Pinpoint the cell where the given text exists, returning its (x, y) midpoint coordinate. 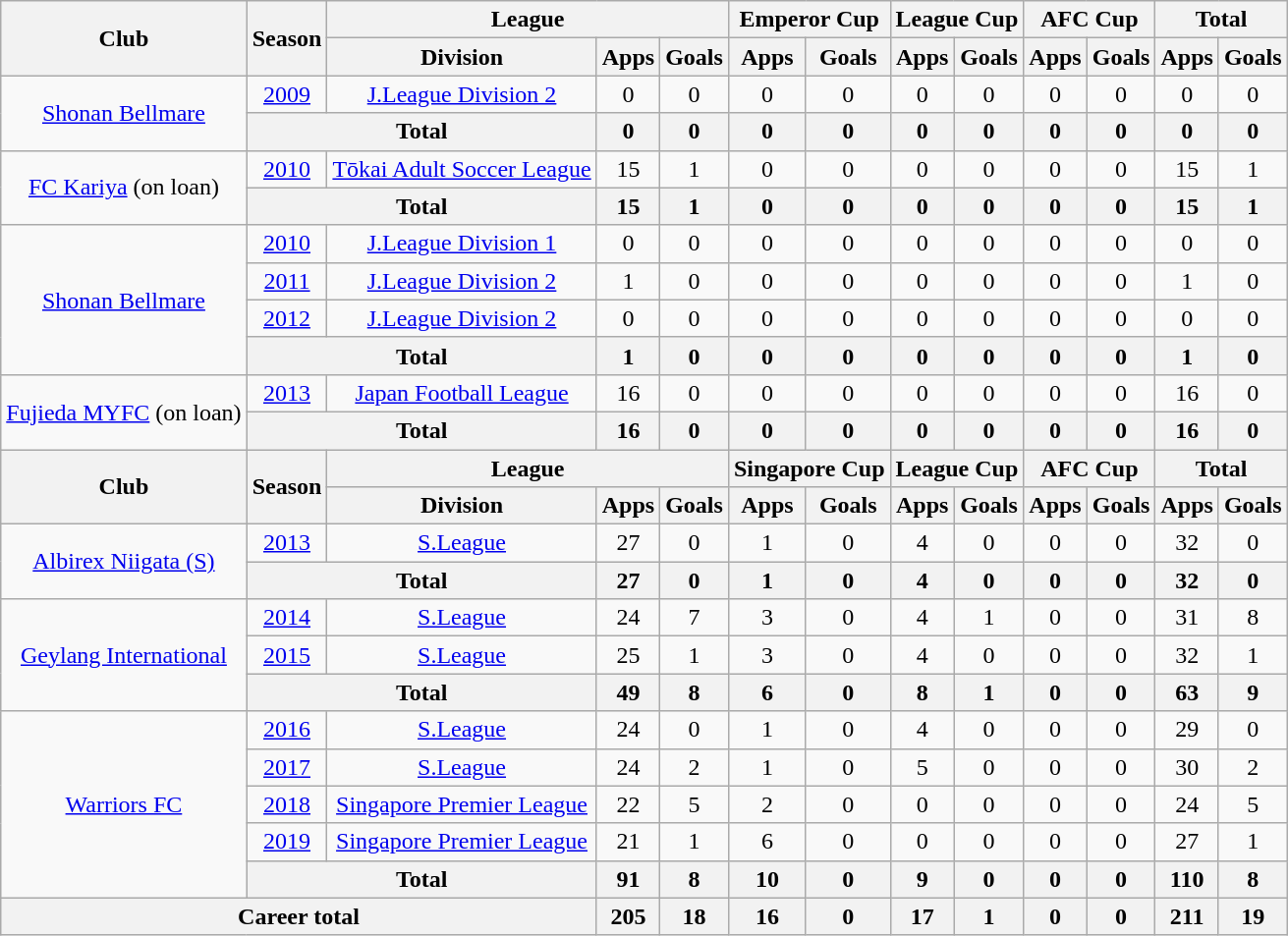
2011 (287, 281)
2016 (287, 730)
17 (922, 916)
18 (695, 916)
31 (1187, 618)
Geylang International (124, 655)
Singapore Cup (810, 468)
63 (1187, 692)
FC Kariya (on loan) (124, 188)
22 (628, 804)
91 (628, 879)
Career total (299, 916)
7 (695, 618)
2009 (287, 94)
J.League Division 1 (462, 244)
205 (628, 916)
Albirex Niigata (S) (124, 562)
49 (628, 692)
2014 (287, 618)
2015 (287, 655)
Fujieda MYFC (on loan) (124, 412)
29 (1187, 730)
2019 (287, 842)
2012 (287, 318)
25 (628, 655)
211 (1187, 916)
19 (1253, 916)
110 (1187, 879)
Warriors FC (124, 804)
21 (628, 842)
30 (1187, 767)
Emperor Cup (810, 20)
Tōkai Adult Soccer League (462, 169)
10 (766, 879)
2018 (287, 804)
2017 (287, 767)
Japan Football League (462, 393)
